Provide the (X, Y) coordinate of the cell's center where the given text is located.  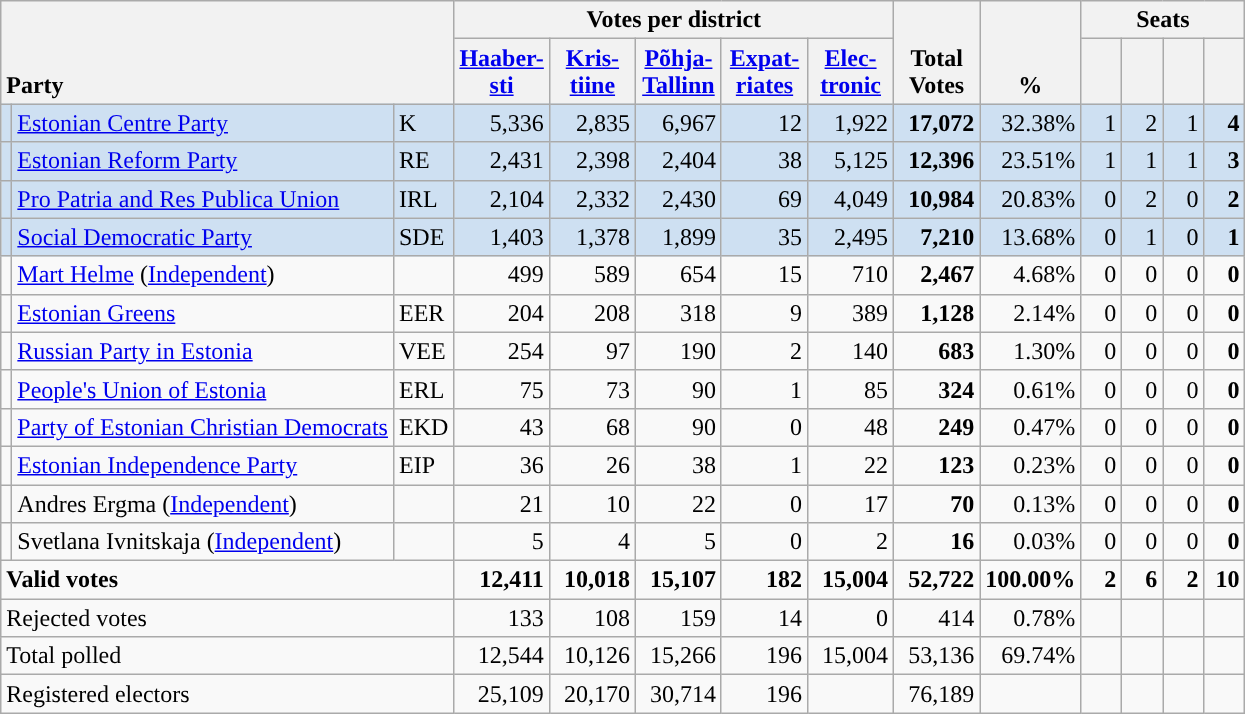
318 (678, 313)
0.78% (1030, 618)
Estonian Greens (203, 313)
69 (764, 199)
1.30% (1030, 351)
414 (937, 618)
654 (678, 275)
0.13% (1030, 503)
K (423, 123)
Svetlana Ivnitskaja (Independent) (203, 542)
10,126 (592, 656)
2,398 (592, 161)
1,899 (678, 237)
36 (502, 465)
1,128 (937, 313)
Elec- tronic (851, 72)
85 (851, 389)
249 (937, 427)
SDE (423, 237)
Pro Patria and Res Publica Union (203, 199)
10,018 (592, 580)
10,984 (937, 199)
Põhja- Tallinn (678, 72)
52,722 (937, 580)
0.47% (1030, 427)
12 (764, 123)
5,336 (502, 123)
13.68% (1030, 237)
6,967 (678, 123)
1,922 (851, 123)
324 (937, 389)
75 (502, 389)
14 (764, 618)
108 (592, 618)
IRL (423, 199)
0.03% (1030, 542)
208 (592, 313)
15,107 (678, 580)
4.68% (1030, 275)
48 (851, 427)
17 (851, 503)
VEE (423, 351)
5,125 (851, 161)
Estonian Independence Party (203, 465)
12,411 (502, 580)
0.61% (1030, 389)
People's Union of Estonia (203, 389)
15 (764, 275)
133 (502, 618)
21 (502, 503)
23.51% (1030, 161)
26 (592, 465)
% (1030, 52)
2,467 (937, 275)
2,332 (592, 199)
Seats (1163, 20)
683 (937, 351)
Haaber- sti (502, 72)
254 (502, 351)
204 (502, 313)
69.74% (1030, 656)
70 (937, 503)
68 (592, 427)
7,210 (937, 237)
Russian Party in Estonia (203, 351)
Estonian Centre Party (203, 123)
73 (592, 389)
20.83% (1030, 199)
6 (1142, 580)
2,495 (851, 237)
3 (1224, 161)
100.00% (1030, 580)
35 (764, 237)
16 (937, 542)
76,189 (937, 694)
EKD (423, 427)
EIP (423, 465)
140 (851, 351)
ERL (423, 389)
Votes per district (674, 20)
4,049 (851, 199)
2,431 (502, 161)
123 (937, 465)
30,714 (678, 694)
1,403 (502, 237)
97 (592, 351)
499 (502, 275)
159 (678, 618)
Estonian Reform Party (203, 161)
2,404 (678, 161)
12,396 (937, 161)
2,430 (678, 199)
32.38% (1030, 123)
Registered electors (228, 694)
2,104 (502, 199)
182 (764, 580)
Valid votes (228, 580)
Andres Ergma (Independent) (203, 503)
12,544 (502, 656)
Rejected votes (228, 618)
190 (678, 351)
17,072 (937, 123)
Kris- tiine (592, 72)
0.23% (1030, 465)
Party of Estonian Christian Democrats (203, 427)
RE (423, 161)
389 (851, 313)
Party (228, 52)
Total Votes (937, 52)
589 (592, 275)
43 (502, 427)
25,109 (502, 694)
53,136 (937, 656)
EER (423, 313)
2.14% (1030, 313)
710 (851, 275)
Mart Helme (Independent) (203, 275)
15,266 (678, 656)
20,170 (592, 694)
Social Democratic Party (203, 237)
2,835 (592, 123)
Expat- riates (764, 72)
1,378 (592, 237)
Total polled (228, 656)
9 (764, 313)
